Find where the given text appears and provide that cell's center as (X, Y) coordinate. 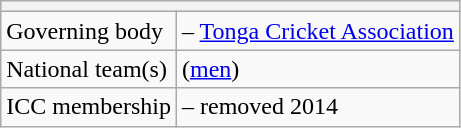
National team(s) (89, 69)
(men) (318, 69)
– Tonga Cricket Association (318, 31)
ICC membership (89, 107)
Governing body (89, 31)
– removed 2014 (318, 107)
